Extract the [x, y] coordinate from the center of the cell holding the provided text.  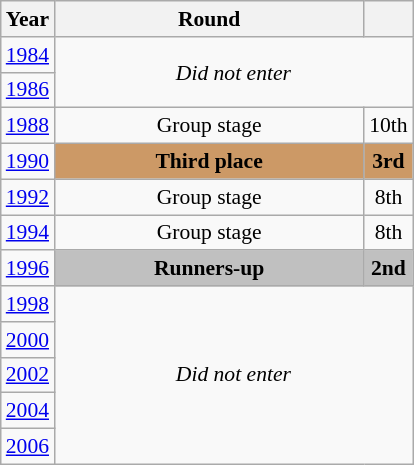
1984 [28, 55]
1998 [28, 304]
1988 [28, 126]
1996 [28, 269]
2004 [28, 411]
Year [28, 19]
3rd [388, 162]
Runners-up [209, 269]
Third place [209, 162]
2002 [28, 375]
Round [209, 19]
2000 [28, 340]
10th [388, 126]
2006 [28, 447]
1992 [28, 197]
1990 [28, 162]
2nd [388, 269]
1986 [28, 90]
1994 [28, 233]
